Locate the cell with the specified text and output its (X, Y) center coordinate. 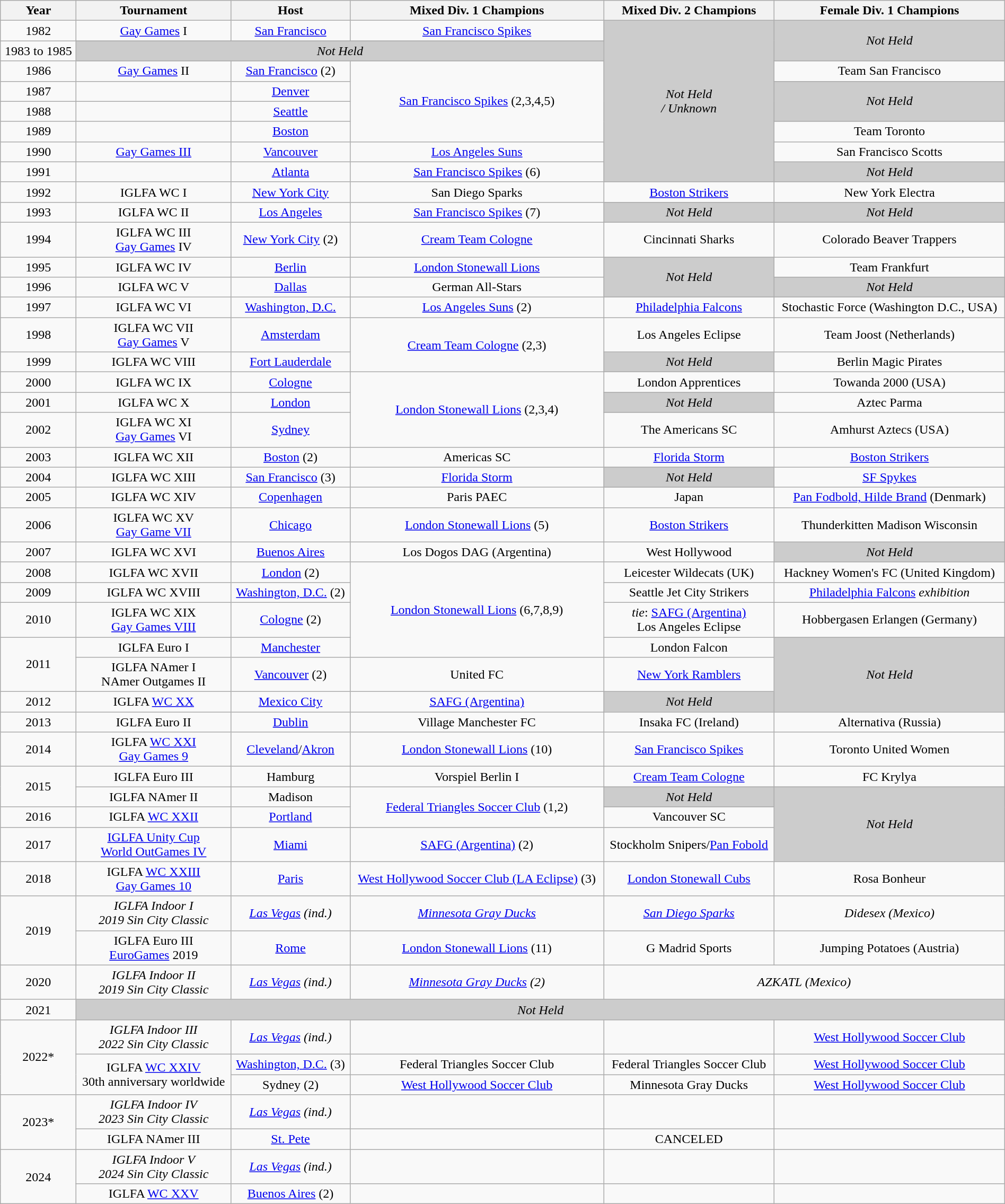
IGLFA WC XVIII (154, 592)
IGLFA WC V (154, 287)
2017 (38, 844)
IGLFA WC XVI (154, 552)
Portland (290, 817)
Female Div. 1 Champions (889, 11)
Philadelphia Falcons (689, 307)
Americas SC (477, 457)
2011 (38, 665)
New York City (2) (290, 240)
IGLFA WC XIGay Games VI (154, 429)
San Francisco (290, 31)
Team San Francisco (889, 71)
FC Krylya (889, 777)
New York Electra (889, 192)
London Stonewall Lions (5) (477, 525)
IGLFA WC XIXGay Games VIII (154, 619)
1994 (38, 240)
Cleveland/Akron (290, 750)
Dallas (290, 287)
1996 (38, 287)
San Francisco Spikes (2,3,4,5) (477, 101)
Vancouver (290, 152)
1998 (38, 335)
IGLFA WC XX (154, 702)
Pan Fodbold, Hilde Brand (Denmark) (889, 497)
Host (290, 11)
2018 (38, 879)
IGLFA NAmer II (154, 797)
1991 (38, 172)
London Stonewall Lions (10) (477, 750)
IGLFA Indoor II2019 Sin City Classic (154, 982)
Stockholm Snipers/Pan Fobold (689, 844)
IGLFA Indoor IV2023 Sin City Classic (154, 1112)
Buenos Aires (2) (290, 1194)
Hamburg (290, 777)
West Hollywood (689, 552)
2022* (38, 1057)
Toronto United Women (889, 750)
Team Joost (Netherlands) (889, 335)
2014 (38, 750)
1989 (38, 131)
IGLFA WC XIV (154, 497)
Washington, D.C. (2) (290, 592)
SAFG (Argentina) (477, 702)
Rome (290, 948)
2009 (38, 592)
German All-Stars (477, 287)
Alternativa (Russia) (889, 722)
G Madrid Sports (689, 948)
Washington, D.C. (290, 307)
IGLFA WC XV Gay Game VII (154, 525)
Miami (290, 844)
Manchester (290, 647)
2023* (38, 1122)
2004 (38, 477)
IGLFA Euro I (154, 647)
London (2) (290, 572)
IGLFA WC VIIGay Games V (154, 335)
Berlin Magic Pirates (889, 362)
Sydney (290, 429)
Denver (290, 91)
IGLFA Euro IIIEuroGames 2019 (154, 948)
Los Angeles Suns (477, 152)
San Francisco (2) (290, 71)
Team Frankfurt (889, 267)
Rosa Bonheur (889, 879)
IGLFA WC VIII (154, 362)
Mixed Div. 1 Champions (477, 11)
Boston (290, 131)
2002 (38, 429)
2024 (38, 1177)
Fort Lauderdale (290, 362)
Paris PAEC (477, 497)
Los Angeles Suns (2) (477, 307)
New York Ramblers (689, 674)
Washington, D.C. (3) (290, 1064)
IGLFA WC IX (154, 382)
Cream Team Cologne (2,3) (477, 345)
2010 (38, 619)
1993 (38, 212)
London (290, 402)
San Francisco Spikes (6) (477, 172)
Cologne (290, 382)
Aztec Parma (889, 402)
Mexico City (290, 702)
Los Angeles (290, 212)
1983 to 1985 (38, 51)
IGLFA WC IV (154, 267)
London Falcon (689, 647)
Seattle (290, 111)
Amhurst Aztecs (USA) (889, 429)
Copenhagen (290, 497)
Vorspiel Berlin I (477, 777)
San Francisco Scotts (889, 152)
2015 (38, 787)
San Francisco (3) (290, 477)
Chicago (290, 525)
Philadelphia Falcons exhibition (889, 592)
CANCELED (689, 1139)
Team Toronto (889, 131)
IGLFA WC II (154, 212)
London Stonewall Lions (477, 267)
IGLFA Unity CupWorld OutGames IV (154, 844)
Tournament (154, 11)
IGLFA WC XXIV30th anniversary worldwide (154, 1074)
IGLFA WC XXV (154, 1194)
IGLFA NAmer III (154, 1139)
IGLFA WC IIIGay Games IV (154, 240)
Buenos Aires (290, 552)
Los Angeles Eclipse (689, 335)
Japan (689, 497)
2005 (38, 497)
IGLFA Indoor III2022 Sin City Classic (154, 1037)
1995 (38, 267)
1982 (38, 31)
Vancouver (2) (290, 674)
2006 (38, 525)
Cincinnati Sharks (689, 240)
IGLFA NAmer INAmer Outgames II (154, 674)
IGLFA WC XVII (154, 572)
Boston (2) (290, 457)
1990 (38, 152)
Hobbergasen Erlangen (Germany) (889, 619)
Madison (290, 797)
Los Dogos DAG (Argentina) (477, 552)
Colorado Beaver Trappers (889, 240)
New York City (290, 192)
Mixed Div. 2 Champions (689, 11)
Thunderkitten Madison Wisconsin (889, 525)
AZKATL (Mexico) (805, 982)
London Stonewall Lions (6,7,8,9) (477, 610)
2003 (38, 457)
Atlanta (290, 172)
1986 (38, 71)
London Apprentices (689, 382)
San Francisco Spikes (7) (477, 212)
SAFG (Argentina) (2) (477, 844)
Gay Games III (154, 152)
IGLFA WC XIII (154, 477)
Jumping Potatoes (Austria) (889, 948)
2020 (38, 982)
IGLFA WC VI (154, 307)
IGLFA Indoor V2024 Sin City Classic (154, 1166)
2001 (38, 402)
Hackney Women's FC (United Kingdom) (889, 572)
2013 (38, 722)
The Americans SC (689, 429)
SF Spykes (889, 477)
Year (38, 11)
Seattle Jet City Strikers (689, 592)
IGLFA Euro II (154, 722)
London Stonewall Cubs (689, 879)
1988 (38, 111)
Vancouver SC (689, 817)
Gay Games I (154, 31)
2021 (38, 1009)
IGLFA WC XXII (154, 817)
Amsterdam (290, 335)
IGLFA WC XII (154, 457)
United FC (477, 674)
Not Held/ Unknown (689, 101)
2000 (38, 382)
IGLFA WC X (154, 402)
IGLFA Euro III (154, 777)
Dublin (290, 722)
IGLFA Indoor I2019 Sin City Classic (154, 913)
Gay Games II (154, 71)
Village Manchester FC (477, 722)
IGLFA WC XXIIIGay Games 10 (154, 879)
1997 (38, 307)
tie: SAFG (Argentina)Los Angeles Eclipse (689, 619)
1987 (38, 91)
2016 (38, 817)
London Stonewall Lions (2,3,4) (477, 409)
Stochastic Force (Washington D.C., USA) (889, 307)
Minnesota Gray Ducks (2) (477, 982)
2007 (38, 552)
Berlin (290, 267)
Paris (290, 879)
Federal Triangles Soccer Club (1,2) (477, 807)
Cologne (2) (290, 619)
2008 (38, 572)
London Stonewall Lions (11) (477, 948)
2012 (38, 702)
St. Pete (290, 1139)
Towanda 2000 (USA) (889, 382)
West Hollywood Soccer Club (LA Eclipse) (3) (477, 879)
Didesex (Mexico) (889, 913)
Leicester Wildecats (UK) (689, 572)
IGLFA WC XXIGay Games 9 (154, 750)
Sydney (2) (290, 1084)
2019 (38, 930)
1999 (38, 362)
Insaka FC (Ireland) (689, 722)
IGLFA WC I (154, 192)
1992 (38, 192)
